Identify which cell holds the provided text, then report its [x, y] central coordinate. 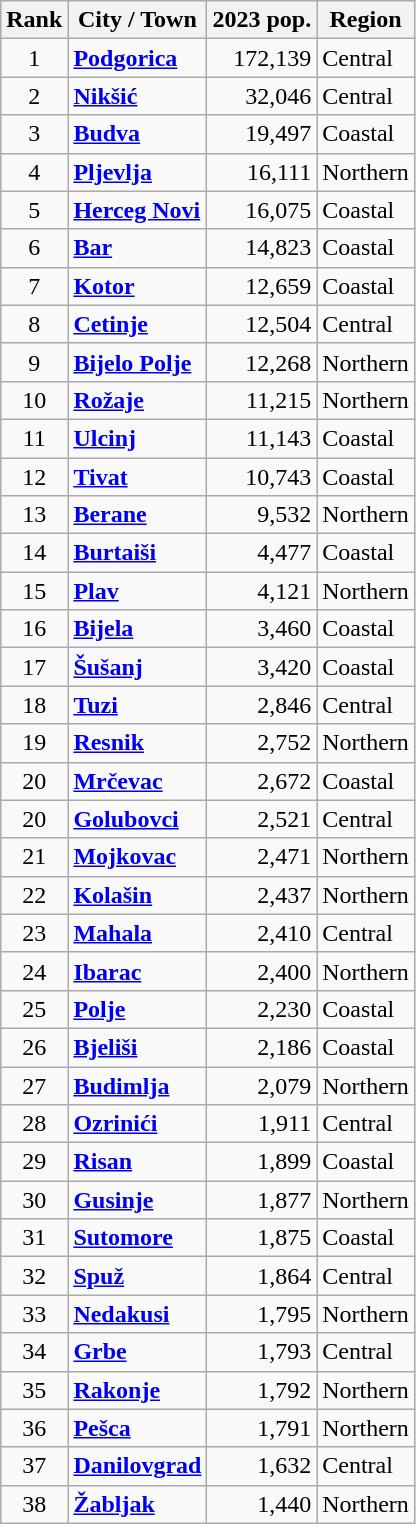
Tivat [138, 477]
Mrčevac [138, 781]
2,186 [262, 1047]
17 [34, 667]
2,521 [262, 819]
8 [34, 324]
Ibarac [138, 971]
1,793 [262, 1352]
2,437 [262, 895]
25 [34, 1009]
Spuž [138, 1276]
1,864 [262, 1276]
3,420 [262, 667]
18 [34, 705]
Rank [34, 20]
Golubovci [138, 819]
Podgorica [138, 58]
Burtaiši [138, 553]
2,230 [262, 1009]
23 [34, 933]
12 [34, 477]
1,792 [262, 1390]
2,400 [262, 971]
29 [34, 1162]
3,460 [262, 629]
13 [34, 515]
Region [366, 20]
26 [34, 1047]
15 [34, 591]
11,215 [262, 400]
Bijela [138, 629]
2023 pop. [262, 20]
1,632 [262, 1466]
Berane [138, 515]
28 [34, 1124]
Kolašin [138, 895]
12,659 [262, 286]
Plav [138, 591]
10 [34, 400]
2,079 [262, 1085]
32 [34, 1276]
2,410 [262, 933]
4 [34, 172]
Žabljak [138, 1504]
Grbe [138, 1352]
Budva [138, 134]
5 [34, 210]
Rakonje [138, 1390]
Resnik [138, 743]
22 [34, 895]
4,121 [262, 591]
2,752 [262, 743]
Mahala [138, 933]
27 [34, 1085]
172,139 [262, 58]
Bijelo Polje [138, 362]
2 [34, 96]
6 [34, 248]
Polje [138, 1009]
11 [34, 438]
14,823 [262, 248]
1,791 [262, 1428]
Risan [138, 1162]
31 [34, 1238]
16,075 [262, 210]
2,846 [262, 705]
City / Town [138, 20]
Pešca [138, 1428]
1,899 [262, 1162]
16 [34, 629]
30 [34, 1200]
1,440 [262, 1504]
Tuzi [138, 705]
12,504 [262, 324]
Gusinje [138, 1200]
24 [34, 971]
Bar [138, 248]
9,532 [262, 515]
3 [34, 134]
37 [34, 1466]
Budimlja [138, 1085]
14 [34, 553]
21 [34, 857]
Kotor [138, 286]
Cetinje [138, 324]
4,477 [262, 553]
10,743 [262, 477]
11,143 [262, 438]
Bjeliši [138, 1047]
32,046 [262, 96]
Mojkovac [138, 857]
19 [34, 743]
Nedakusi [138, 1314]
Šušanj [138, 667]
34 [34, 1352]
1,875 [262, 1238]
16,111 [262, 172]
Sutomore [138, 1238]
1,877 [262, 1200]
7 [34, 286]
Danilovgrad [138, 1466]
Pljevlja [138, 172]
1,795 [262, 1314]
33 [34, 1314]
Ozrinići [138, 1124]
Ulcinj [138, 438]
19,497 [262, 134]
1,911 [262, 1124]
Herceg Novi [138, 210]
Nikšić [138, 96]
38 [34, 1504]
35 [34, 1390]
12,268 [262, 362]
2,471 [262, 857]
Rožaje [138, 400]
9 [34, 362]
2,672 [262, 781]
36 [34, 1428]
1 [34, 58]
